Scan for the cell matching the given text and deliver its (X, Y) coordinate at center. 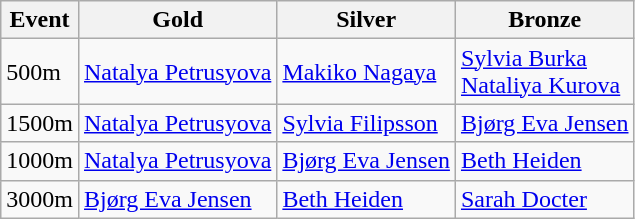
3000m (40, 199)
Sarah Docter (544, 199)
Makiko Nagaya (366, 72)
1000m (40, 161)
Silver (366, 20)
Bronze (544, 20)
Sylvia BurkaNataliya Kurova (544, 72)
Gold (177, 20)
1500m (40, 123)
500m (40, 72)
Event (40, 20)
Sylvia Filipsson (366, 123)
